Locate the cell with the specified text and output its [X, Y] center coordinate. 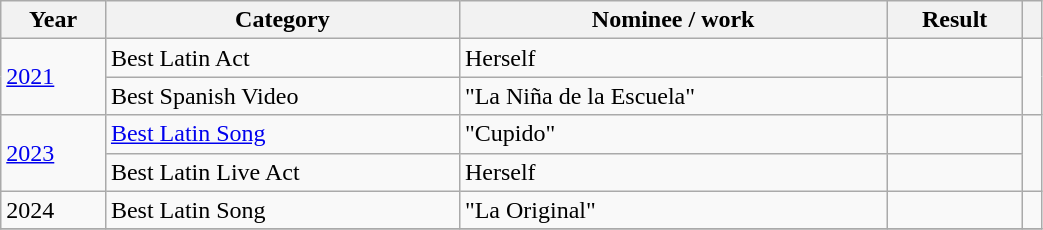
Year [54, 20]
"Cupido" [673, 134]
2021 [54, 77]
Category [282, 20]
"La Niña de la Escuela" [673, 96]
Result [954, 20]
Best Spanish Video [282, 96]
2024 [54, 210]
"La Original" [673, 210]
Best Latin Act [282, 58]
2023 [54, 153]
Nominee / work [673, 20]
Best Latin Live Act [282, 172]
